Identify which cell holds the provided text, then report its (X, Y) central coordinate. 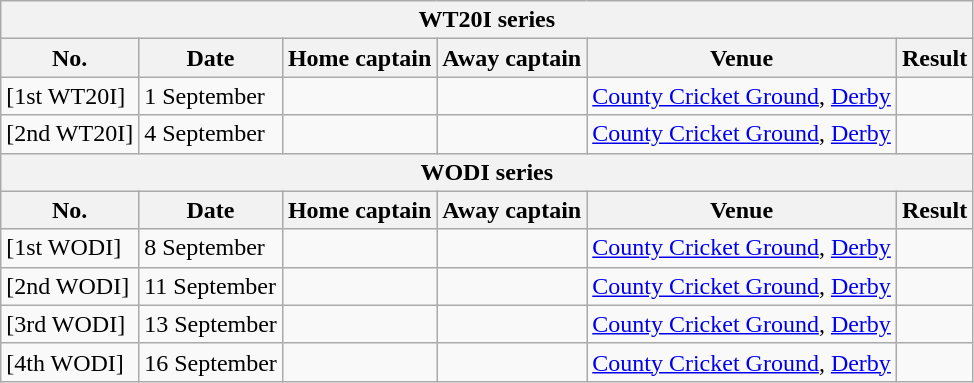
16 September (211, 362)
13 September (211, 324)
4 September (211, 134)
[4th WODI] (70, 362)
8 September (211, 248)
11 September (211, 286)
[1st WODI] (70, 248)
[3rd WODI] (70, 324)
1 September (211, 96)
[2nd WODI] (70, 286)
WODI series (487, 172)
[2nd WT20I] (70, 134)
WT20I series (487, 20)
[1st WT20I] (70, 96)
